Return the (x, y) coordinate for the center point of the cell that contains the specified text.  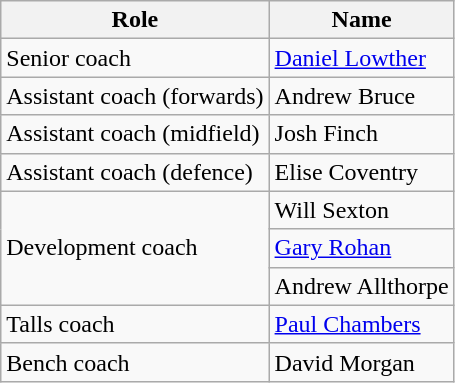
Assistant coach (midfield) (135, 134)
Assistant coach (defence) (135, 172)
Josh Finch (362, 134)
Development coach (135, 248)
Andrew Allthorpe (362, 286)
Gary Rohan (362, 248)
Daniel Lowther (362, 58)
Senior coach (135, 58)
Name (362, 20)
Bench coach (135, 362)
Role (135, 20)
Will Sexton (362, 210)
Paul Chambers (362, 324)
David Morgan (362, 362)
Andrew Bruce (362, 96)
Talls coach (135, 324)
Elise Coventry (362, 172)
Assistant coach (forwards) (135, 96)
